Locate the cell with the specified text and output its [x, y] center coordinate. 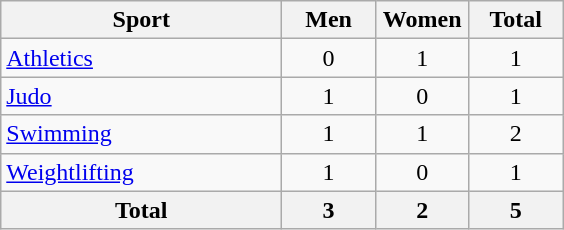
5 [516, 210]
Men [329, 20]
Women [422, 20]
Swimming [142, 134]
3 [329, 210]
Weightlifting [142, 172]
Sport [142, 20]
Judo [142, 96]
Athletics [142, 58]
